Return [x, y] of the center of cell containing provided text 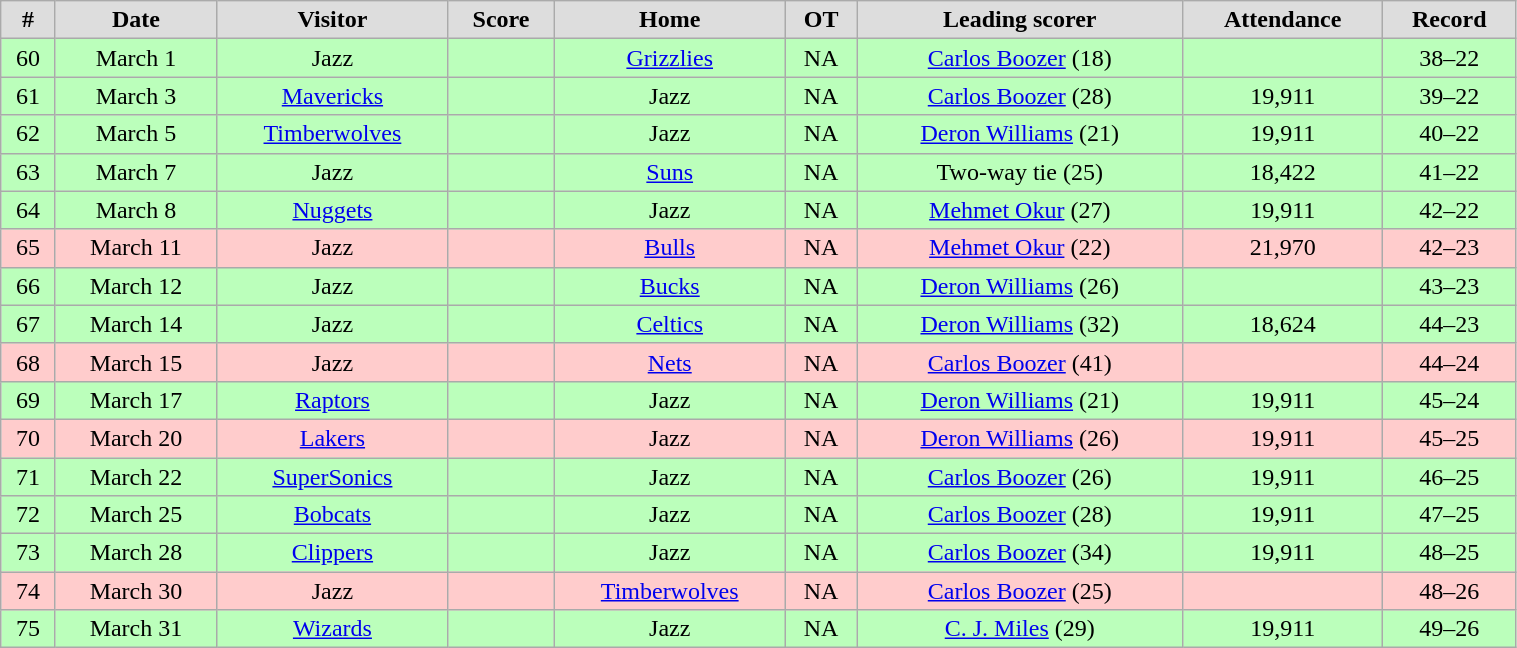
Nets [670, 362]
Visitor [333, 20]
Bucks [670, 286]
72 [28, 515]
68 [28, 362]
Mehmet Okur (27) [1020, 210]
62 [28, 134]
Suns [670, 172]
65 [28, 248]
# [28, 20]
42–22 [1450, 210]
Grizzlies [670, 58]
45–24 [1450, 400]
43–23 [1450, 286]
March 31 [136, 629]
Leading scorer [1020, 20]
Home [670, 20]
March 7 [136, 172]
64 [28, 210]
44–23 [1450, 324]
48–25 [1450, 553]
March 14 [136, 324]
Attendance [1283, 20]
46–25 [1450, 477]
March 5 [136, 134]
March 30 [136, 591]
Wizards [333, 629]
66 [28, 286]
42–23 [1450, 248]
47–25 [1450, 515]
March 28 [136, 553]
61 [28, 96]
48–26 [1450, 591]
March 17 [136, 400]
Lakers [333, 438]
21,970 [1283, 248]
March 15 [136, 362]
SuperSonics [333, 477]
March 12 [136, 286]
74 [28, 591]
39–22 [1450, 96]
71 [28, 477]
March 1 [136, 58]
75 [28, 629]
69 [28, 400]
Two-way tie (25) [1020, 172]
Clippers [333, 553]
Carlos Boozer (26) [1020, 477]
Bulls [670, 248]
March 25 [136, 515]
Date [136, 20]
49–26 [1450, 629]
C. J. Miles (29) [1020, 629]
Bobcats [333, 515]
38–22 [1450, 58]
Mehmet Okur (22) [1020, 248]
Mavericks [333, 96]
Score [501, 20]
70 [28, 438]
OT [822, 20]
18,624 [1283, 324]
Nuggets [333, 210]
63 [28, 172]
Carlos Boozer (34) [1020, 553]
40–22 [1450, 134]
March 11 [136, 248]
45–25 [1450, 438]
41–22 [1450, 172]
March 22 [136, 477]
44–24 [1450, 362]
67 [28, 324]
Carlos Boozer (18) [1020, 58]
March 8 [136, 210]
Raptors [333, 400]
Carlos Boozer (25) [1020, 591]
Record [1450, 20]
March 20 [136, 438]
60 [28, 58]
March 3 [136, 96]
73 [28, 553]
Carlos Boozer (41) [1020, 362]
Celtics [670, 324]
18,422 [1283, 172]
Deron Williams (32) [1020, 324]
